Pinpoint the cell where the given text exists, returning its (X, Y) midpoint coordinate. 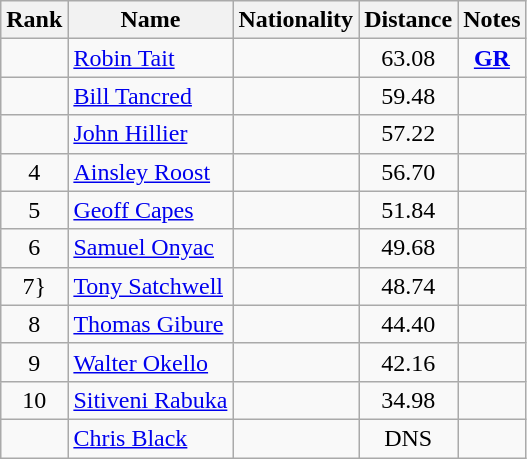
Distance (408, 20)
John Hillier (150, 134)
8 (34, 324)
GR (492, 58)
4 (34, 172)
Robin Tait (150, 58)
Geoff Capes (150, 210)
Samuel Onyac (150, 248)
Walter Okello (150, 362)
7} (34, 286)
44.40 (408, 324)
49.68 (408, 248)
5 (34, 210)
9 (34, 362)
Rank (34, 20)
56.70 (408, 172)
Chris Black (150, 438)
57.22 (408, 134)
Tony Satchwell (150, 286)
Notes (492, 20)
51.84 (408, 210)
DNS (408, 438)
Bill Tancred (150, 96)
34.98 (408, 400)
42.16 (408, 362)
6 (34, 248)
10 (34, 400)
Sitiveni Rabuka (150, 400)
Nationality (296, 20)
Name (150, 20)
63.08 (408, 58)
Ainsley Roost (150, 172)
59.48 (408, 96)
48.74 (408, 286)
Thomas Gibure (150, 324)
